Return [X, Y] of the center of cell containing provided text 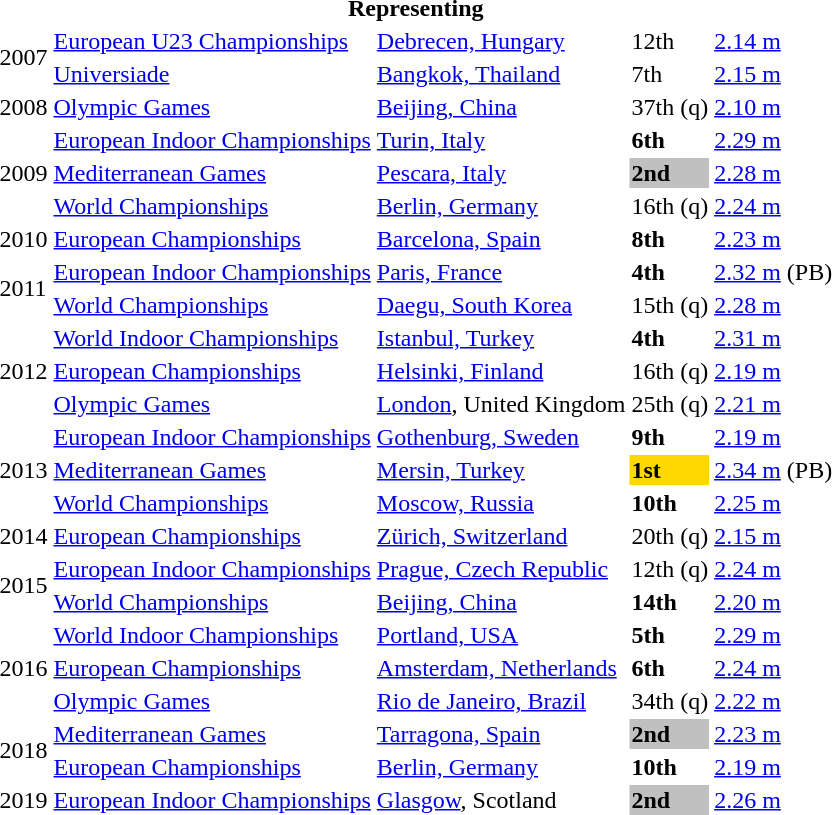
12th (q) [670, 569]
Pescara, Italy [501, 173]
Portland, USA [501, 635]
Glasgow, Scotland [501, 800]
Daegu, South Korea [501, 305]
Gothenburg, Sweden [501, 437]
Mersin, Turkey [501, 470]
Tarragona, Spain [501, 734]
Istanbul, Turkey [501, 338]
9th [670, 437]
12th [670, 41]
Bangkok, Thailand [501, 74]
1st [670, 470]
Moscow, Russia [501, 503]
5th [670, 635]
25th (q) [670, 404]
34th (q) [670, 701]
15th (q) [670, 305]
European U23 Championships [212, 41]
Prague, Czech Republic [501, 569]
Universiade [212, 74]
Helsinki, Finland [501, 371]
Zürich, Switzerland [501, 536]
37th (q) [670, 107]
Amsterdam, Netherlands [501, 668]
Turin, Italy [501, 140]
Debrecen, Hungary [501, 41]
7th [670, 74]
14th [670, 602]
8th [670, 239]
London, United Kingdom [501, 404]
20th (q) [670, 536]
Barcelona, Spain [501, 239]
Rio de Janeiro, Brazil [501, 701]
Paris, France [501, 272]
